Identify which cell holds the provided text, then report its (x, y) central coordinate. 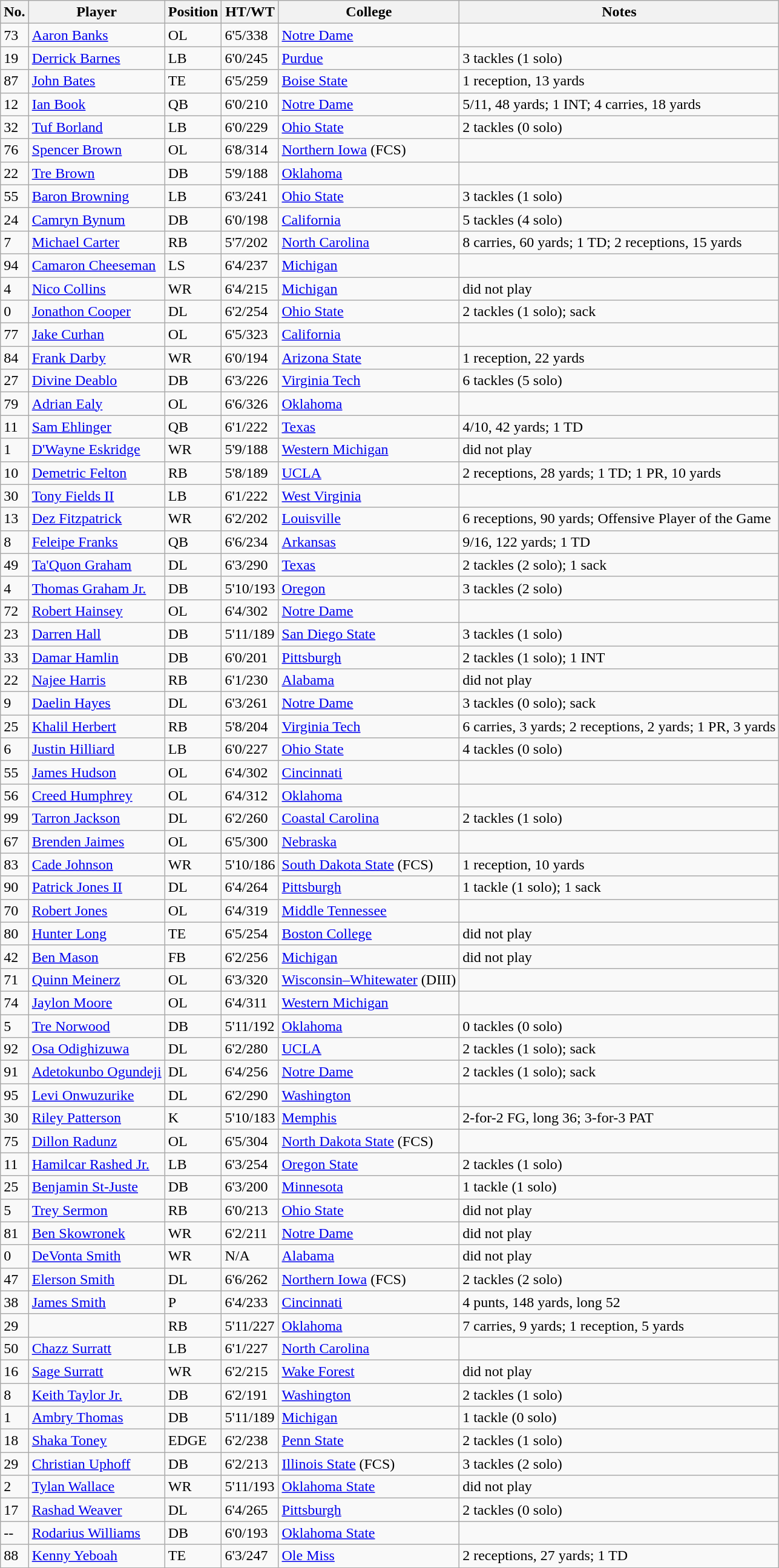
Ole Miss (369, 1556)
7 carries, 9 yards; 1 reception, 5 yards (619, 1325)
95 (15, 1095)
Nico Collins (97, 289)
10 (15, 473)
6'5/254 (250, 934)
1 reception, 22 yards (619, 358)
80 (15, 934)
6'5/323 (250, 335)
Robert Jones (97, 911)
Rodarius Williams (97, 1533)
33 (15, 657)
6'3/320 (250, 980)
6'0/227 (250, 749)
6'0/194 (250, 358)
Quinn Meinerz (97, 980)
4 punts, 148 yards, long 52 (619, 1302)
Jake Curhan (97, 335)
North Dakota State (FCS) (369, 1141)
6'3/226 (250, 381)
Aaron Banks (97, 35)
4 tackles (0 solo) (619, 749)
6'2/280 (250, 1049)
6'5/300 (250, 842)
88 (15, 1556)
18 (15, 1441)
College (369, 12)
5'10/183 (250, 1118)
P (193, 1302)
74 (15, 1003)
47 (15, 1279)
6'2/202 (250, 519)
Darren Hall (97, 634)
9 (15, 703)
HT/WT (250, 12)
Baron Browning (97, 196)
3 tackles (0 solo); sack (619, 703)
2 receptions, 28 yards; 1 TD; 1 PR, 10 yards (619, 473)
Christian Uphoff (97, 1464)
Arkansas (369, 542)
6'4/311 (250, 1003)
5 tackles (4 solo) (619, 219)
Adrian Ealy (97, 404)
James Smith (97, 1302)
Hunter Long (97, 934)
Camryn Bynum (97, 219)
Creed Humphrey (97, 796)
Najee Harris (97, 680)
Keith Taylor Jr. (97, 1394)
John Bates (97, 81)
Tony Fields II (97, 496)
16 (15, 1371)
Spencer Brown (97, 150)
5'7/202 (250, 242)
Chazz Surratt (97, 1348)
D'Wayne Eskridge (97, 450)
Divine Deablo (97, 381)
Dez Fitzpatrick (97, 519)
7 (15, 242)
6'2/290 (250, 1095)
Middle Tennessee (369, 911)
Riley Patterson (97, 1118)
Tuf Borland (97, 127)
73 (15, 35)
6'3/254 (250, 1164)
Brenden Jaimes (97, 842)
6'6/262 (250, 1279)
2 tackles (1 solo); 1 INT (619, 657)
Trey Sermon (97, 1210)
5'8/189 (250, 473)
Ambry Thomas (97, 1418)
12 (15, 104)
6'0/201 (250, 657)
0 tackles (0 solo) (619, 1026)
6 carries, 3 yards; 2 receptions, 2 yards; 1 PR, 3 yards (619, 726)
6'4/256 (250, 1072)
5'11/192 (250, 1026)
Arizona State (369, 358)
Boston College (369, 934)
6'3/261 (250, 703)
Feleipe Franks (97, 542)
6'2/213 (250, 1464)
Elerson Smith (97, 1279)
James Hudson (97, 772)
6 receptions, 90 yards; Offensive Player of the Game (619, 519)
Khalil Herbert (97, 726)
6 (15, 749)
Illinois State (FCS) (369, 1464)
5'11/193 (250, 1487)
1 tackle (1 solo); 1 sack (619, 888)
32 (15, 127)
6'2/211 (250, 1233)
71 (15, 980)
Justin Hilliard (97, 749)
79 (15, 404)
6'5/304 (250, 1141)
Oregon State (369, 1164)
Dillon Radunz (97, 1141)
6'0/210 (250, 104)
6'3/241 (250, 196)
6'4/312 (250, 796)
Patrick Jones II (97, 888)
17 (15, 1510)
6'3/200 (250, 1187)
West Virginia (369, 496)
Notes (619, 12)
67 (15, 842)
6'4/233 (250, 1302)
6'0/193 (250, 1533)
Tarron Jackson (97, 819)
Camaron Cheeseman (97, 265)
N/A (250, 1256)
5/11, 48 yards; 1 INT; 4 carries, 18 yards (619, 104)
Penn State (369, 1441)
Nebraska (369, 842)
South Dakota State (FCS) (369, 865)
Tylan Wallace (97, 1487)
EDGE (193, 1441)
Ta'Quon Graham (97, 565)
8 carries, 60 yards; 1 TD; 2 receptions, 15 yards (619, 242)
81 (15, 1233)
23 (15, 634)
4/10, 42 yards; 1 TD (619, 427)
6'2/260 (250, 819)
6'5/338 (250, 35)
Memphis (369, 1118)
Hamilcar Rashed Jr. (97, 1164)
13 (15, 519)
6'2/191 (250, 1394)
87 (15, 81)
56 (15, 796)
Sam Ehlinger (97, 427)
5'10/186 (250, 865)
83 (15, 865)
Purdue (369, 58)
FB (193, 957)
72 (15, 611)
75 (15, 1141)
2 tackles (2 solo); 1 sack (619, 565)
6'2/238 (250, 1441)
Benjamin St-Juste (97, 1187)
Player (97, 12)
Minnesota (369, 1187)
Sage Surratt (97, 1371)
42 (15, 957)
6'0/229 (250, 127)
5'8/204 (250, 726)
-- (15, 1533)
27 (15, 381)
6'4/319 (250, 911)
6'2/215 (250, 1371)
LS (193, 265)
Thomas Graham Jr. (97, 588)
6'2/254 (250, 312)
6'1/227 (250, 1348)
6'6/326 (250, 404)
1 reception, 10 yards (619, 865)
Adetokunbo Ogundeji (97, 1072)
Osa Odighizuwa (97, 1049)
Jonathon Cooper (97, 312)
Demetric Felton (97, 473)
Louisville (369, 519)
Derrick Barnes (97, 58)
6'0/198 (250, 219)
6'4/265 (250, 1510)
5'11/227 (250, 1325)
6'3/247 (250, 1556)
Jaylon Moore (97, 1003)
Kenny Yeboah (97, 1556)
K (193, 1118)
6 tackles (5 solo) (619, 381)
50 (15, 1348)
Ben Mason (97, 957)
49 (15, 565)
6'4/215 (250, 289)
9/16, 122 yards; 1 TD (619, 542)
Position (193, 12)
6'3/290 (250, 565)
Daelin Hayes (97, 703)
24 (15, 219)
2 (15, 1487)
94 (15, 265)
Tre Brown (97, 173)
Damar Hamlin (97, 657)
6'4/264 (250, 888)
Rashad Weaver (97, 1510)
Michael Carter (97, 242)
5'10/193 (250, 588)
1 tackle (1 solo) (619, 1187)
2 receptions, 27 yards; 1 TD (619, 1556)
2-for-2 FG, long 36; 3-for-3 PAT (619, 1118)
No. (15, 12)
Robert Hainsey (97, 611)
6'8/314 (250, 150)
Ben Skowronek (97, 1233)
Oregon (369, 588)
38 (15, 1302)
6'0/245 (250, 58)
19 (15, 58)
1 tackle (0 solo) (619, 1418)
6'2/256 (250, 957)
Wisconsin–Whitewater (DIII) (369, 980)
91 (15, 1072)
6'5/259 (250, 81)
90 (15, 888)
Shaka Toney (97, 1441)
San Diego State (369, 634)
6'1/230 (250, 680)
Ian Book (97, 104)
Tre Norwood (97, 1026)
DeVonta Smith (97, 1256)
70 (15, 911)
Cade Johnson (97, 865)
Levi Onwuzurike (97, 1095)
Boise State (369, 81)
Wake Forest (369, 1371)
77 (15, 335)
99 (15, 819)
1 reception, 13 yards (619, 81)
6'4/237 (250, 265)
76 (15, 150)
6'6/234 (250, 542)
6'0/213 (250, 1210)
84 (15, 358)
Frank Darby (97, 358)
2 tackles (2 solo) (619, 1279)
Coastal Carolina (369, 819)
92 (15, 1049)
